Provide the [X, Y] coordinate of the cell's center where the given text is located.  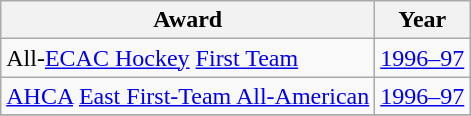
Year [422, 20]
Award [188, 20]
All-ECAC Hockey First Team [188, 58]
AHCA East First-Team All-American [188, 96]
